Search for the cell housing the specified text and yield its (x, y) center coordinate. 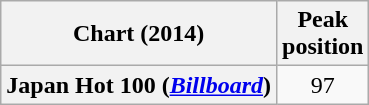
97 (323, 85)
Japan Hot 100 (Billboard) (139, 85)
Peakposition (323, 34)
Chart (2014) (139, 34)
